Pinpoint the cell where the given text exists, returning its [X, Y] midpoint coordinate. 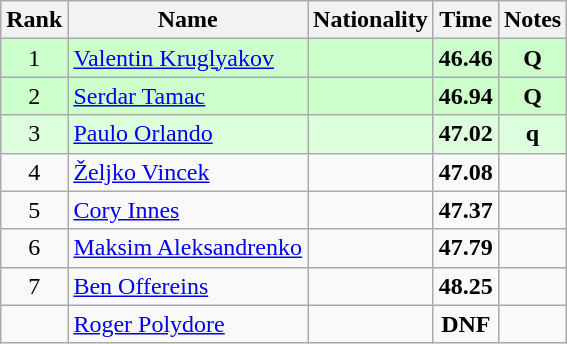
Nationality [371, 20]
7 [34, 286]
1 [34, 58]
5 [34, 210]
3 [34, 134]
48.25 [466, 286]
DNF [466, 324]
Name [188, 20]
47.37 [466, 210]
46.46 [466, 58]
Cory Innes [188, 210]
Ben Offereins [188, 286]
4 [34, 172]
Maksim Aleksandrenko [188, 248]
Valentin Kruglyakov [188, 58]
Paulo Orlando [188, 134]
46.94 [466, 96]
Serdar Tamac [188, 96]
Rank [34, 20]
q [532, 134]
47.08 [466, 172]
Notes [532, 20]
Željko Vincek [188, 172]
Roger Polydore [188, 324]
47.79 [466, 248]
2 [34, 96]
Time [466, 20]
47.02 [466, 134]
6 [34, 248]
